Return [X, Y] of the center of cell containing provided text 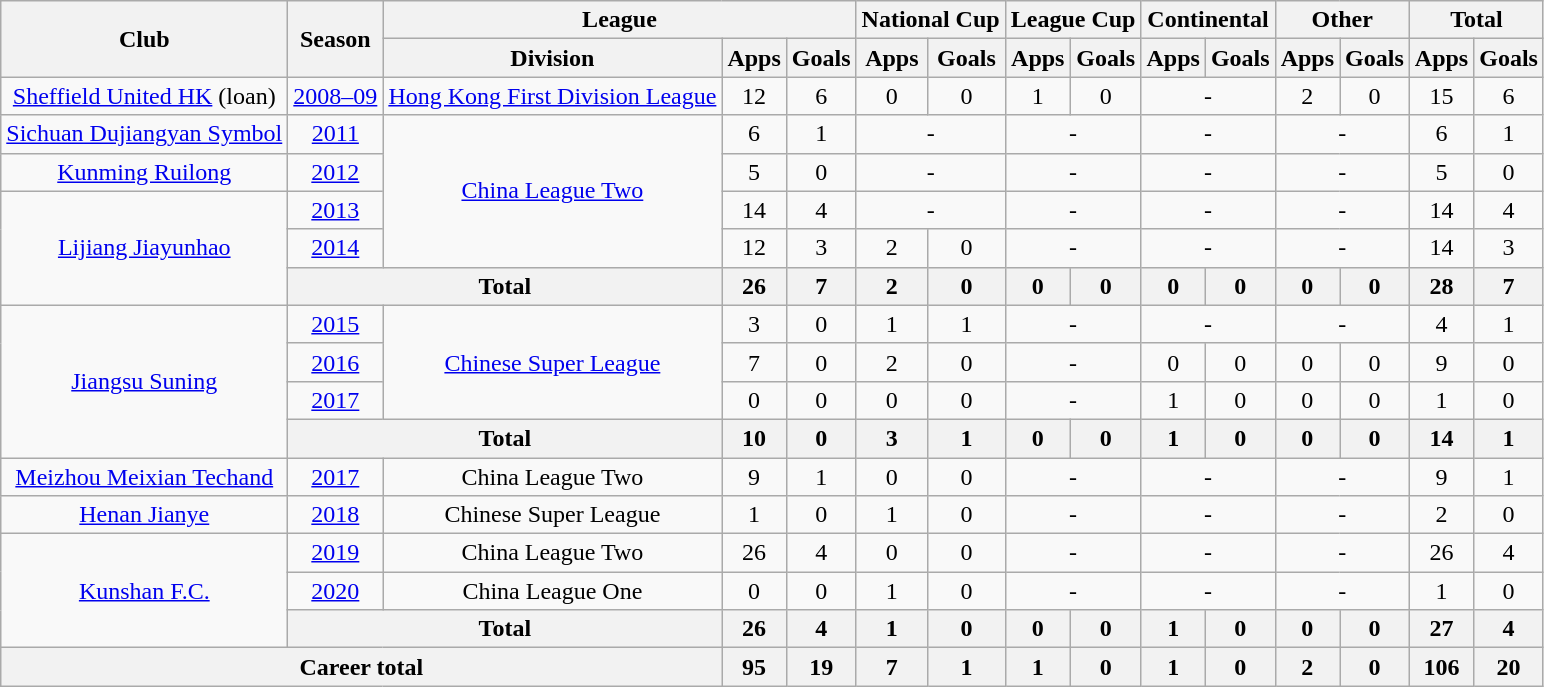
Sheffield United HK (loan) [144, 96]
Continental [1208, 20]
Henan Jianye [144, 515]
Hong Kong First Division League [552, 96]
106 [1441, 667]
League [620, 20]
Kunming Ruilong [144, 172]
20 [1509, 667]
2008–09 [336, 96]
19 [821, 667]
League Cup [1073, 20]
Division [552, 58]
China League One [552, 591]
27 [1441, 629]
2016 [336, 362]
Jiangsu Suning [144, 381]
2013 [336, 210]
Lijiang Jiayunhao [144, 248]
2012 [336, 172]
2014 [336, 248]
Season [336, 39]
10 [754, 438]
Kunshan F.C. [144, 591]
15 [1441, 96]
2011 [336, 134]
2020 [336, 591]
Sichuan Dujiangyan Symbol [144, 134]
Career total [362, 667]
95 [754, 667]
28 [1441, 286]
National Cup [930, 20]
2019 [336, 553]
2018 [336, 515]
Meizhou Meixian Techand [144, 477]
2015 [336, 324]
Other [1342, 20]
Club [144, 39]
